Search for the cell housing the specified text and yield its (X, Y) center coordinate. 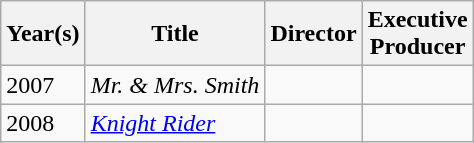
Director (314, 34)
2007 (43, 85)
ExecutiveProducer (418, 34)
2008 (43, 123)
Title (175, 34)
Year(s) (43, 34)
Knight Rider (175, 123)
Mr. & Mrs. Smith (175, 85)
